Provide the [X, Y] coordinate of the cell's center where the given text is located.  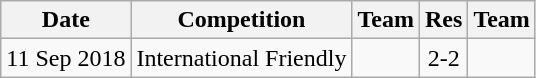
Res [443, 20]
11 Sep 2018 [66, 58]
Date [66, 20]
2-2 [443, 58]
International Friendly [242, 58]
Competition [242, 20]
